Find where the given text appears and provide that cell's center as [X, Y] coordinate. 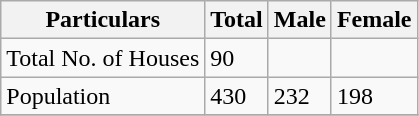
Population [103, 96]
Female [374, 20]
90 [237, 58]
232 [300, 96]
Particulars [103, 20]
Total [237, 20]
430 [237, 96]
Total No. of Houses [103, 58]
198 [374, 96]
Male [300, 20]
